Identify which cell holds the provided text, then report its [x, y] central coordinate. 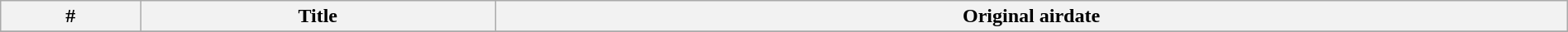
Original airdate [1031, 16]
# [71, 16]
Title [318, 16]
